Find where the given text appears and provide that cell's center as (x, y) coordinate. 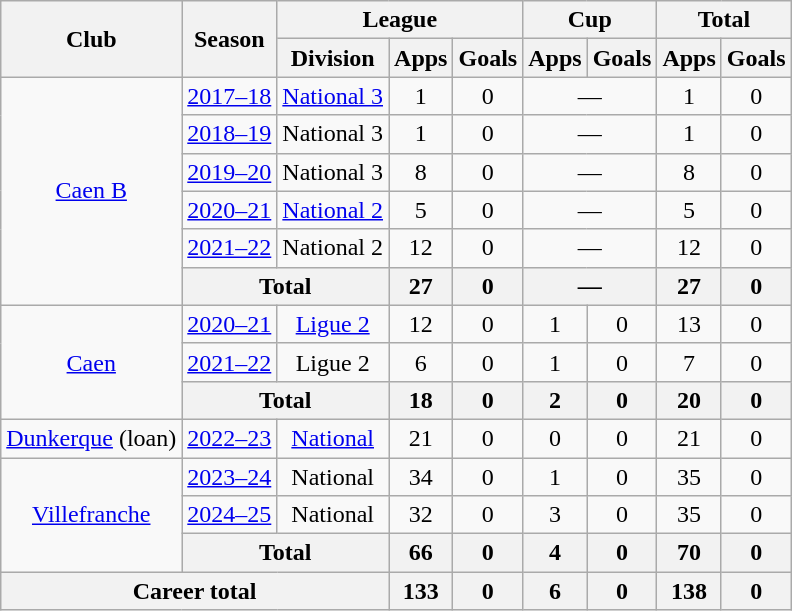
2019–20 (230, 172)
32 (421, 515)
2017–18 (230, 96)
138 (689, 591)
70 (689, 553)
4 (555, 553)
2023–24 (230, 477)
Caen (92, 362)
Villefranche (92, 515)
34 (421, 477)
2024–25 (230, 515)
3 (555, 515)
Career total (195, 591)
13 (689, 324)
7 (689, 362)
66 (421, 553)
League (400, 20)
20 (689, 400)
Division (333, 58)
Caen B (92, 191)
Season (230, 39)
18 (421, 400)
2022–23 (230, 438)
133 (421, 591)
2018–19 (230, 134)
Club (92, 39)
Dunkerque (loan) (92, 438)
Cup (590, 20)
2 (555, 400)
